Provide the (x, y) coordinate of the cell's center where the given text is located.  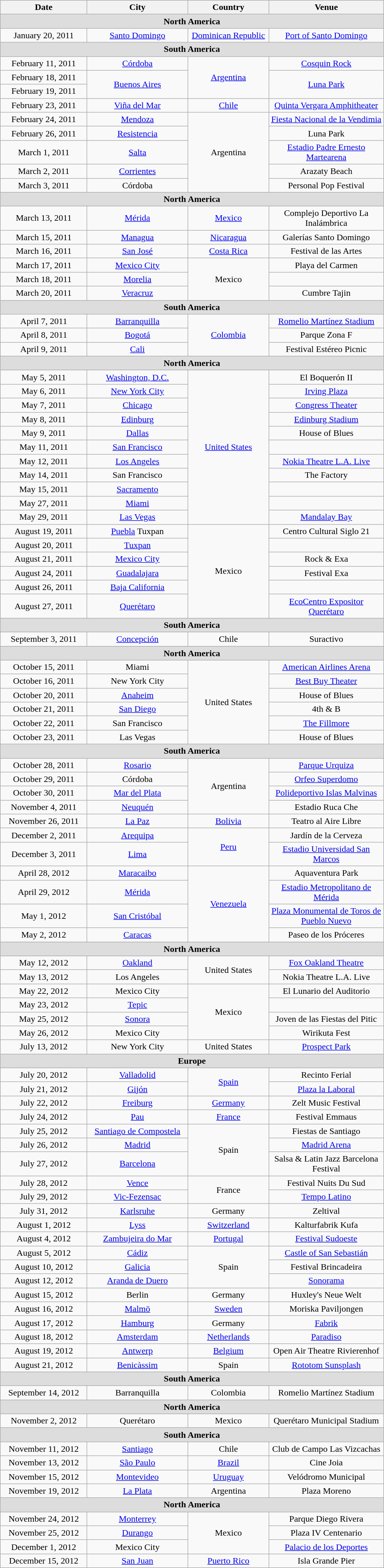
Baja California (138, 587)
May 15, 2011 (44, 489)
October 20, 2011 (44, 695)
August 27, 2011 (44, 606)
July 29, 2012 (44, 1197)
Congress Theater (326, 405)
Tepic (138, 1005)
August 18, 2012 (44, 1337)
Freiburg (138, 1103)
November 19, 2012 (44, 1491)
February 24, 2011 (44, 119)
May 12, 2011 (44, 461)
July 20, 2012 (44, 1075)
Plaza Moreno (326, 1491)
August 5, 2012 (44, 1253)
November 15, 2012 (44, 1477)
Club de Campo Las Vizcachas (326, 1449)
Quinta Vergara Amphitheater (326, 105)
October 16, 2011 (44, 681)
The Factory (326, 475)
November 26, 2011 (44, 821)
Estadio Ruca Che (326, 807)
Maracaibo (138, 873)
August 15, 2012 (44, 1295)
Querétaro Municipal Stadium (326, 1421)
March 20, 2011 (44, 293)
Estadio Metropolitano de Mérida (326, 892)
Washington, D.C. (138, 377)
Netherlands (228, 1337)
August 12, 2012 (44, 1281)
January 20, 2011 (44, 35)
Tuxpan (138, 545)
Galerías Santo Domingo (326, 237)
May 27, 2011 (44, 503)
August 16, 2012 (44, 1309)
August 4, 2012 (44, 1239)
March 15, 2011 (44, 237)
Open Air Theatre Rivierenhof (326, 1351)
July 31, 2012 (44, 1211)
November 24, 2012 (44, 1519)
May 5, 2011 (44, 377)
Hamburg (138, 1323)
August 19, 2011 (44, 531)
August 10, 2012 (44, 1267)
La Plata (138, 1491)
Uruguay (228, 1477)
Gijón (138, 1089)
February 11, 2011 (44, 63)
Mandalay Bay (326, 517)
Jardín de la Cerveza (326, 835)
May 25, 2012 (44, 1019)
March 2, 2011 (44, 171)
July 24, 2012 (44, 1117)
May 7, 2011 (44, 405)
Estadio Universidad San Marcos (326, 854)
The Fillmore (326, 723)
August 17, 2012 (44, 1323)
November 13, 2012 (44, 1463)
Karlsruhe (138, 1211)
Suractivo (326, 639)
Portugal (228, 1239)
February 19, 2011 (44, 91)
October 30, 2011 (44, 793)
El Boquerón II (326, 377)
August 21, 2012 (44, 1365)
Cumbre Tajin (326, 293)
Edinburg Stadium (326, 419)
Recinto Ferial (326, 1075)
Mar del Plata (138, 793)
July 28, 2012 (44, 1183)
Kalturfabrik Kufa (326, 1225)
Puebla Tuxpan (138, 531)
Resistencia (138, 133)
October 23, 2011 (44, 737)
Madrid (138, 1145)
May 6, 2011 (44, 391)
Vic-Fezensac (138, 1197)
Fiestas de Santiago (326, 1131)
Zambujeira do Mar (138, 1239)
Antwerp (138, 1351)
August 24, 2011 (44, 573)
Venue (326, 7)
Puerto Rico (228, 1561)
Santo Domingo (138, 35)
Aquaventura Park (326, 873)
Managua (138, 237)
Cosquin Rock (326, 63)
Joven de las Fiestas del Pitic (326, 1019)
Paseo de los Próceres (326, 935)
Velódromo Municipal (326, 1477)
Wirikuta Fest (326, 1033)
Estadio Padre Ernesto Martearena (326, 152)
Festival Emmaus (326, 1117)
November 2, 2012 (44, 1421)
March 16, 2011 (44, 251)
April 28, 2012 (44, 873)
Fabrik (326, 1323)
Nicaragua (228, 237)
May 1, 2012 (44, 916)
February 18, 2011 (44, 77)
Bolivia (228, 821)
Best Buy Theater (326, 681)
Sonora (138, 1019)
Berlin (138, 1295)
Salta (138, 152)
Date (44, 7)
September 14, 2012 (44, 1393)
November 4, 2011 (44, 807)
July 25, 2012 (44, 1131)
Amsterdam (138, 1337)
August 21, 2011 (44, 559)
Zelt Music Festival (326, 1103)
July 13, 2012 (44, 1047)
March 17, 2011 (44, 265)
Santiago (138, 1449)
Festival Sudoeste (326, 1239)
El Lunario del Auditorio (326, 991)
March 13, 2011 (44, 218)
November 25, 2012 (44, 1533)
May 22, 2012 (44, 991)
Veracruz (138, 293)
Neuquén (138, 807)
Rock & Exa (326, 559)
Concepción (138, 639)
San José (138, 251)
Sweden (228, 1309)
Malmö (138, 1309)
Festival Brincadeira (326, 1267)
October 22, 2011 (44, 723)
Lyss (138, 1225)
Guadalajara (138, 573)
Arazaty Beach (326, 171)
May 13, 2012 (44, 977)
April 8, 2011 (44, 335)
Bogotá (138, 335)
May 9, 2011 (44, 433)
Fiesta Nacional de la Vendimia (326, 119)
October 21, 2011 (44, 709)
July 21, 2012 (44, 1089)
December 15, 2012 (44, 1561)
Valladolid (138, 1075)
August 26, 2011 (44, 587)
Montevideo (138, 1477)
Costa Rica (228, 251)
Europe (192, 1061)
EcoCentro Expositor Querétaro (326, 606)
Cali (138, 349)
Complejo Deportivo La Inalámbrica (326, 218)
December 2, 2011 (44, 835)
Switzerland (228, 1225)
August 1, 2012 (44, 1225)
April 9, 2011 (44, 349)
Arequipa (138, 835)
February 23, 2011 (44, 105)
São Paulo (138, 1463)
Brazil (228, 1463)
August 20, 2011 (44, 545)
Vence (138, 1183)
Festival Nuits Du Sud (326, 1183)
Sonorama (326, 1281)
December 3, 2011 (44, 854)
Prospect Park (326, 1047)
Plaza la Laboral (326, 1089)
August 19, 2012 (44, 1351)
Barcelona (138, 1164)
Viña del Mar (138, 105)
September 3, 2011 (44, 639)
April 7, 2011 (44, 321)
Teatro al Aire Libre (326, 821)
Festival Estéreo Picnic (326, 349)
Parque Diego Rivera (326, 1519)
Galicia (138, 1267)
4th & B (326, 709)
Centro Cultural Siglo 21 (326, 531)
Chicago (138, 405)
November 11, 2012 (44, 1449)
Irving Plaza (326, 391)
October 28, 2011 (44, 765)
December 1, 2012 (44, 1547)
Mendoza (138, 119)
March 3, 2011 (44, 185)
Belgium (228, 1351)
October 15, 2011 (44, 667)
Tempo Latino (326, 1197)
May 2, 2012 (44, 935)
Paradiso (326, 1337)
Edinburg (138, 419)
Dominican Republic (228, 35)
July 22, 2012 (44, 1103)
Sacramento (138, 489)
Parque Zona F (326, 335)
Port of Santo Domingo (326, 35)
Rototom Sunsplash (326, 1365)
City (138, 7)
Zeltival (326, 1211)
Huxley's Neue Welt (326, 1295)
May 29, 2011 (44, 517)
Corrientes (138, 171)
July 26, 2012 (44, 1145)
Palacio de los Deportes (326, 1547)
Cine Joia (326, 1463)
La Paz (138, 821)
February 26, 2011 (44, 133)
Durango (138, 1533)
Salsa & Latin Jazz Barcelona Festival (326, 1164)
San Cristóbal (138, 916)
Morelia (138, 279)
Rosario (138, 765)
Country (228, 7)
Fox Oakland Theatre (326, 963)
March 1, 2011 (44, 152)
May 8, 2011 (44, 419)
Plaza Monumental de Toros de Pueblo Nuevo (326, 916)
Festival de las Artes (326, 251)
Caracas (138, 935)
Madrid Arena (326, 1145)
Orfeo Superdomo (326, 779)
Playa del Carmen (326, 265)
May 11, 2011 (44, 447)
Buenos Aires (138, 84)
Polideportivo Islas Malvinas (326, 793)
Aranda de Duero (138, 1281)
Monterrey (138, 1519)
Plaza IV Centenario (326, 1533)
April 29, 2012 (44, 892)
March 18, 2011 (44, 279)
July 27, 2012 (44, 1164)
Moriska Paviljongen (326, 1309)
May 23, 2012 (44, 1005)
October 29, 2011 (44, 779)
Venezuela (228, 904)
Benicàssim (138, 1365)
Anaheim (138, 695)
Santiago de Compostela (138, 1131)
Festival Exa (326, 573)
Peru (228, 847)
May 14, 2011 (44, 475)
Parque Urquiza (326, 765)
Isla Grande Pier (326, 1561)
Lima (138, 854)
San Juan (138, 1561)
San Diego (138, 709)
Personal Pop Festival (326, 185)
American Airlines Arena (326, 667)
May 26, 2012 (44, 1033)
Cádiz (138, 1253)
Castle of San Sebastián (326, 1253)
May 12, 2012 (44, 963)
Dallas (138, 433)
Oakland (138, 963)
Pau (138, 1117)
